Pinpoint the cell where the given text exists, returning its [X, Y] midpoint coordinate. 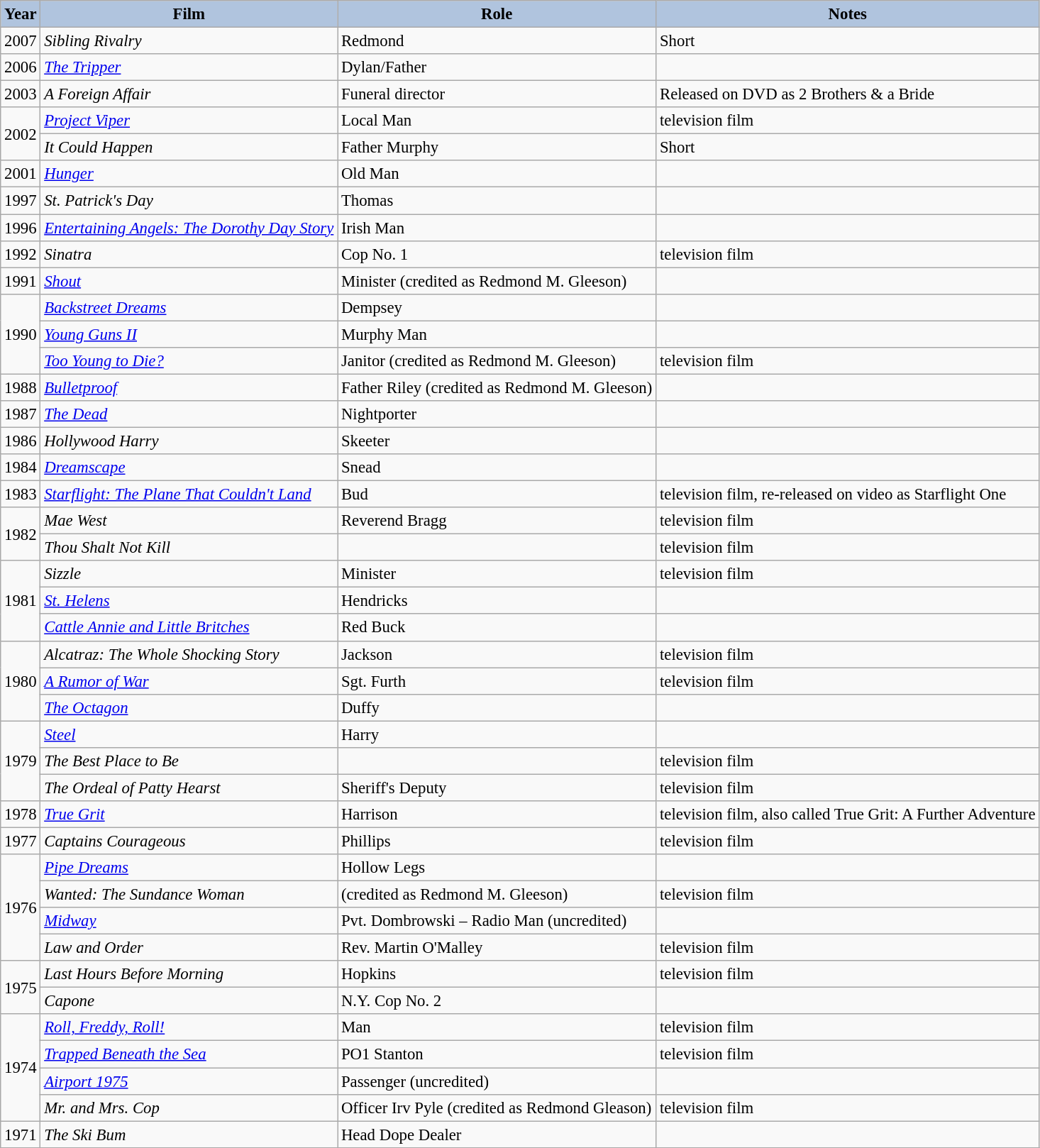
Dylan/Father [497, 67]
Murphy Man [497, 334]
Sinatra [189, 254]
Mae West [189, 521]
St. Patrick's Day [189, 201]
It Could Happen [189, 148]
Skeeter [497, 441]
Released on DVD as 2 Brothers & a Bride [848, 94]
Minister (credited as Redmond M. Gleeson) [497, 281]
Dempsey [497, 307]
1977 [21, 841]
Year [21, 14]
1975 [21, 988]
N.Y. Cop No. 2 [497, 1001]
Red Buck [497, 628]
Airport 1975 [189, 1081]
Young Guns II [189, 334]
(credited as Redmond M. Gleeson) [497, 895]
Hopkins [497, 974]
television film, also called True Grit: A Further Adventure [848, 815]
1992 [21, 254]
Too Young to Die? [189, 361]
television film, re-released on video as Starflight One [848, 495]
Film [189, 14]
Capone [189, 1001]
2006 [21, 67]
A Foreign Affair [189, 94]
1984 [21, 468]
1990 [21, 333]
2007 [21, 41]
Dreamscape [189, 468]
1976 [21, 907]
Head Dope Dealer [497, 1135]
The Ordeal of Patty Hearst [189, 788]
Roll, Freddy, Roll! [189, 1028]
Hunger [189, 174]
PO1 Stanton [497, 1054]
Minister [497, 574]
The Best Place to Be [189, 761]
Phillips [497, 841]
Harry [497, 734]
2002 [21, 133]
Snead [497, 468]
Passenger (uncredited) [497, 1081]
1978 [21, 815]
Local Man [497, 121]
Thou Shalt Not Kill [189, 548]
Bud [497, 495]
Hollow Legs [497, 868]
1991 [21, 281]
1996 [21, 228]
Irish Man [497, 228]
Jackson [497, 654]
Funeral director [497, 94]
1981 [21, 600]
1982 [21, 534]
Last Hours Before Morning [189, 974]
Rev. Martin O'Malley [497, 948]
Sheriff's Deputy [497, 788]
1980 [21, 681]
Alcatraz: The Whole Shocking Story [189, 654]
Project Viper [189, 121]
1979 [21, 761]
Nightporter [497, 414]
Father Riley (credited as Redmond M. Gleeson) [497, 387]
1971 [21, 1135]
Pvt. Dombrowski – Radio Man (uncredited) [497, 921]
Redmond [497, 41]
Sizzle [189, 574]
Man [497, 1028]
Janitor (credited as Redmond M. Gleeson) [497, 361]
1983 [21, 495]
Bulletproof [189, 387]
Steel [189, 734]
1988 [21, 387]
Reverend Bragg [497, 521]
A Rumor of War [189, 681]
1986 [21, 441]
Hendricks [497, 601]
Father Murphy [497, 148]
Captains Courageous [189, 841]
Old Man [497, 174]
Midway [189, 921]
Sibling Rivalry [189, 41]
Starflight: The Plane That Couldn't Land [189, 495]
Thomas [497, 201]
Duffy [497, 707]
2001 [21, 174]
St. Helens [189, 601]
1997 [21, 201]
The Ski Bum [189, 1135]
2003 [21, 94]
1974 [21, 1068]
Harrison [497, 815]
Trapped Beneath the Sea [189, 1054]
Role [497, 14]
Cop No. 1 [497, 254]
Entertaining Angels: The Dorothy Day Story [189, 228]
The Dead [189, 414]
Hollywood Harry [189, 441]
Wanted: The Sundance Woman [189, 895]
Cattle Annie and Little Britches [189, 628]
Shout [189, 281]
Officer Irv Pyle (credited as Redmond Gleason) [497, 1108]
True Grit [189, 815]
Mr. and Mrs. Cop [189, 1108]
Sgt. Furth [497, 681]
The Octagon [189, 707]
Backstreet Dreams [189, 307]
The Tripper [189, 67]
Pipe Dreams [189, 868]
Law and Order [189, 948]
1987 [21, 414]
Notes [848, 14]
